Output the (x, y) coordinate of the center of the cell containing the given text.  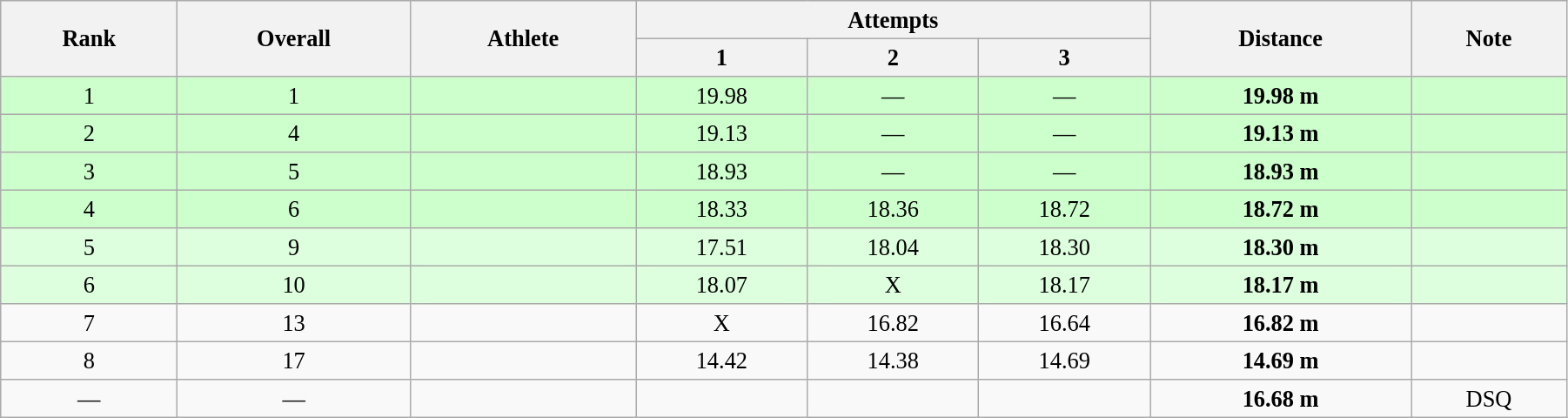
19.13 (722, 133)
Note (1490, 38)
18.17 m (1281, 285)
16.82 (893, 323)
19.13 m (1281, 133)
14.69 m (1281, 361)
18.72 m (1281, 209)
Distance (1281, 38)
14.69 (1065, 361)
Athlete (522, 38)
16.64 (1065, 323)
17.51 (722, 247)
18.04 (893, 247)
9 (294, 247)
18.17 (1065, 285)
14.38 (893, 361)
13 (294, 323)
8 (89, 361)
18.72 (1065, 209)
16.68 m (1281, 399)
Overall (294, 38)
19.98 (722, 95)
19.98 m (1281, 95)
18.36 (893, 209)
14.42 (722, 361)
DSQ (1490, 399)
18.07 (722, 285)
18.30 m (1281, 247)
10 (294, 285)
7 (89, 323)
18.33 (722, 209)
18.93 m (1281, 172)
16.82 m (1281, 323)
18.30 (1065, 247)
Rank (89, 38)
Attempts (893, 19)
18.93 (722, 172)
17 (294, 361)
